Locate the cell with the specified text and output its (X, Y) center coordinate. 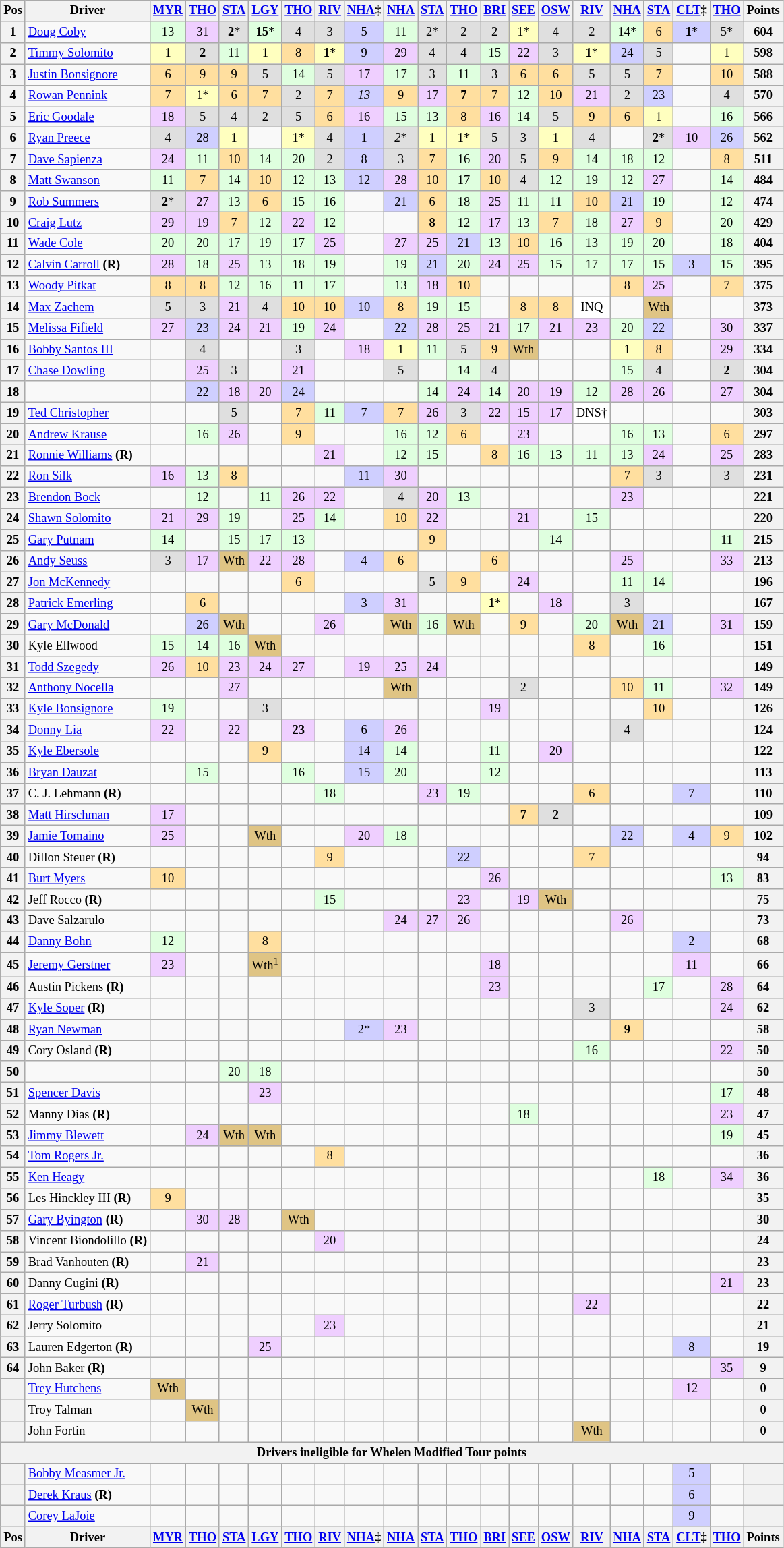
Gary McDonald (88, 625)
102 (763, 836)
109 (763, 815)
Spencer Davis (88, 1093)
124 (763, 730)
Donny Lia (88, 730)
94 (763, 857)
43 (13, 921)
51 (13, 1093)
John Baker (R) (88, 1368)
562 (763, 138)
Danny Bohn (88, 942)
14* (627, 32)
395 (763, 264)
Corey LaJoie (88, 1516)
Lauren Edgerton (R) (88, 1346)
Jamie Tomaino (88, 836)
604 (763, 32)
Jimmy Blewett (88, 1136)
Vincent Biondolillo (R) (88, 1241)
59 (13, 1263)
40 (13, 857)
334 (763, 349)
Jerry Solomito (88, 1326)
213 (763, 561)
Kyle Soper (R) (88, 1009)
113 (763, 773)
Jeff Rocco (R) (88, 900)
Roger Turbush (R) (88, 1305)
55 (13, 1178)
42 (13, 900)
75 (763, 900)
Ken Heagy (88, 1178)
Gary Byington (R) (88, 1220)
Trey Hutchens (88, 1389)
511 (763, 159)
Ryan Newman (88, 1029)
Troy Talman (88, 1410)
303 (763, 413)
38 (13, 815)
C. J. Lehmann (R) (88, 793)
63 (13, 1346)
Anthony Nocella (88, 688)
283 (763, 456)
54 (13, 1156)
337 (763, 328)
215 (763, 540)
Rob Summers (88, 201)
Patrick Emerling (88, 603)
49 (13, 1051)
167 (763, 603)
15* (266, 32)
110 (763, 793)
61 (13, 1305)
588 (763, 74)
Tom Rogers Jr. (88, 1156)
Justin Bonsignore (88, 74)
297 (763, 434)
Bobby Santos III (88, 349)
Brendon Bock (88, 498)
83 (763, 878)
Gary Putnam (88, 540)
Kyle Ebersole (88, 751)
Kyle Bonsignore (88, 710)
Ronnie Williams (R) (88, 456)
Rowan Pennink (88, 96)
73 (763, 921)
Wade Cole (88, 244)
126 (763, 710)
Matt Swanson (88, 181)
Kyle Ellwood (88, 646)
DNS† (592, 413)
231 (763, 476)
52 (13, 1114)
484 (763, 181)
John Fortin (88, 1431)
Melissa Fifield (88, 328)
Manny Dias (R) (88, 1114)
Austin Pickens (R) (88, 987)
39 (13, 836)
598 (763, 54)
375 (763, 286)
221 (763, 498)
60 (13, 1283)
220 (763, 519)
44 (13, 942)
159 (763, 625)
570 (763, 96)
Todd Szegedy (88, 666)
Max Zachem (88, 308)
Andrew Krause (88, 434)
Jeremy Gerstner (88, 965)
Matt Hirschman (88, 815)
Timmy Solomito (88, 54)
373 (763, 308)
Craig Lutz (88, 223)
474 (763, 201)
53 (13, 1136)
Drivers ineligible for Whelen Modified Tour points (392, 1453)
151 (763, 646)
68 (763, 942)
Chase Dowling (88, 371)
Derek Kraus (R) (88, 1495)
Woody Pitkat (88, 286)
Cory Osland (R) (88, 1051)
122 (763, 751)
429 (763, 223)
Jon McKennedy (88, 583)
404 (763, 244)
41 (13, 878)
566 (763, 117)
196 (763, 583)
Eric Goodale (88, 117)
Dave Sapienza (88, 159)
Shawn Solomito (88, 519)
Wth1 (266, 965)
Calvin Carroll (R) (88, 264)
Bryan Dauzat (88, 773)
Les Hinckley III (R) (88, 1199)
Burt Myers (88, 878)
Bobby Measmer Jr. (88, 1474)
Brad Vanhouten (R) (88, 1263)
Ryan Preece (88, 138)
Dave Salzarulo (88, 921)
56 (13, 1199)
46 (13, 987)
INQ (592, 308)
66 (763, 965)
Doug Coby (88, 32)
37 (13, 793)
Ron Silk (88, 476)
57 (13, 1220)
5* (727, 32)
Andy Seuss (88, 561)
Danny Cugini (R) (88, 1283)
Dillon Steuer (R) (88, 857)
Ted Christopher (88, 413)
